Return the [X, Y] coordinate for the center point of the cell that contains the specified text.  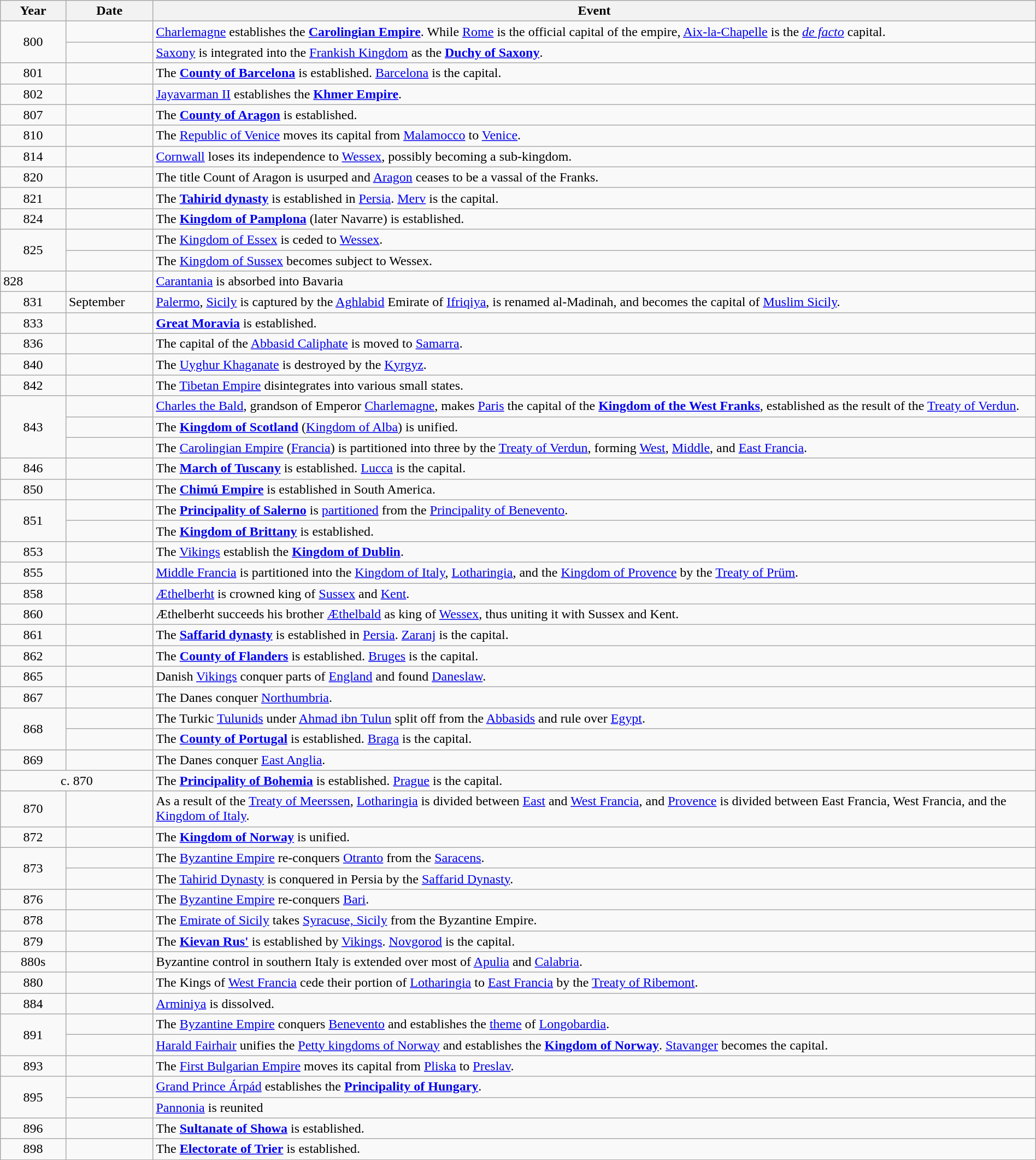
Pannonia is reunited [594, 1108]
The Saffarid dynasty is established in Persia. Zaranj is the capital. [594, 635]
Harald Fairhair unifies the Petty kingdoms of Norway and establishes the Kingdom of Norway. Stavanger becomes the capital. [594, 1045]
843 [33, 427]
The Chimú Empire is established in South America. [594, 489]
The Tibetan Empire disintegrates into various small states. [594, 385]
Saxony is integrated into the Frankish Kingdom as the Duchy of Saxony. [594, 52]
Palermo, Sicily is captured by the Aghlabid Emirate of Ifriqiya, is renamed al-Madinah, and becomes the capital of Muslim Sicily. [594, 302]
The Sultanate of Showa is established. [594, 1128]
Carantania is absorbed into Bavaria [594, 282]
Jayavarman II establishes the Khmer Empire. [594, 94]
853 [33, 552]
The Principality of Salerno is partitioned from the Principality of Benevento. [594, 510]
801 [33, 73]
The Kingdom of Pamplona (later Navarre) is established. [594, 219]
The Kingdom of Norway is unified. [594, 837]
Æthelberht is crowned king of Sussex and Kent. [594, 593]
The First Bulgarian Empire moves its capital from Pliska to Preslav. [594, 1066]
896 [33, 1128]
846 [33, 468]
Danish Vikings conquer parts of England and found Daneslaw. [594, 677]
880 [33, 983]
The Electorate of Trier is established. [594, 1149]
The capital of the Abbasid Caliphate is moved to Samarra. [594, 344]
Charlemagne establishes the Carolingian Empire. While Rome is the official capital of the empire, Aix-la-Chapelle is the de facto capital. [594, 32]
851 [33, 520]
807 [33, 115]
891 [33, 1035]
862 [33, 656]
The Byzantine Empire conquers Benevento and establishes the theme of Longobardia. [594, 1024]
880s [33, 962]
The Kingdom of Essex is ceded to Wessex. [594, 239]
884 [33, 1004]
Date [109, 11]
825 [33, 250]
842 [33, 385]
The Danes conquer Northumbria. [594, 698]
878 [33, 920]
The title Count of Aragon is usurped and Aragon ceases to be a vassal of the Franks. [594, 177]
861 [33, 635]
The County of Barcelona is established. Barcelona is the capital. [594, 73]
879 [33, 941]
828 [33, 282]
The Emirate of Sicily takes Syracuse, Sicily from the Byzantine Empire. [594, 920]
820 [33, 177]
Arminiya is dissolved. [594, 1004]
The Kingdom of Sussex becomes subject to Wessex. [594, 261]
873 [33, 868]
810 [33, 136]
The Tahirid dynasty is established in Persia. Merv is the capital. [594, 198]
895 [33, 1097]
The Carolingian Empire (Francia) is partitioned into three by the Treaty of Verdun, forming West, Middle, and East Francia. [594, 448]
865 [33, 677]
Cornwall loses its independence to Wessex, possibly becoming a sub-kingdom. [594, 156]
876 [33, 899]
814 [33, 156]
Great Moravia is established. [594, 323]
802 [33, 94]
The Kingdom of Scotland (Kingdom of Alba) is unified. [594, 427]
898 [33, 1149]
824 [33, 219]
The Byzantine Empire re-conquers Bari. [594, 899]
The Danes conquer East Anglia. [594, 760]
833 [33, 323]
The County of Aragon is established. [594, 115]
The Principality of Bohemia is established. Prague is the capital. [594, 781]
The Uyghur Khaganate is destroyed by the Kyrgyz. [594, 365]
Event [594, 11]
836 [33, 344]
The County of Flanders is established. Bruges is the capital. [594, 656]
The County of Portugal is established. Braga is the capital. [594, 739]
867 [33, 698]
September [109, 302]
869 [33, 760]
858 [33, 593]
850 [33, 489]
The Kings of West Francia cede their portion of Lotharingia to East Francia by the Treaty of Ribemont. [594, 983]
The Tahirid Dynasty is conquered in Persia by the Saffarid Dynasty. [594, 878]
870 [33, 809]
The Kingdom of Brittany is established. [594, 531]
868 [33, 729]
860 [33, 614]
Year [33, 11]
831 [33, 302]
Middle Francia is partitioned into the Kingdom of Italy, Lotharingia, and the Kingdom of Provence by the Treaty of Prüm. [594, 572]
872 [33, 837]
The Vikings establish the Kingdom of Dublin. [594, 552]
The March of Tuscany is established. Lucca is the capital. [594, 468]
821 [33, 198]
855 [33, 572]
800 [33, 42]
The Byzantine Empire re-conquers Otranto from the Saracens. [594, 858]
840 [33, 365]
Byzantine control in southern Italy is extended over most of Apulia and Calabria. [594, 962]
The Republic of Venice moves its capital from Malamocco to Venice. [594, 136]
Æthelberht succeeds his brother Æthelbald as king of Wessex, thus uniting it with Sussex and Kent. [594, 614]
The Kievan Rus' is established by Vikings. Novgorod is the capital. [594, 941]
c. 870 [76, 781]
The Turkic Tulunids under Ahmad ibn Tulun split off from the Abbasids and rule over Egypt. [594, 718]
893 [33, 1066]
Grand Prince Árpád establishes the Principality of Hungary. [594, 1087]
